Search for the cell housing the specified text and yield its [X, Y] center coordinate. 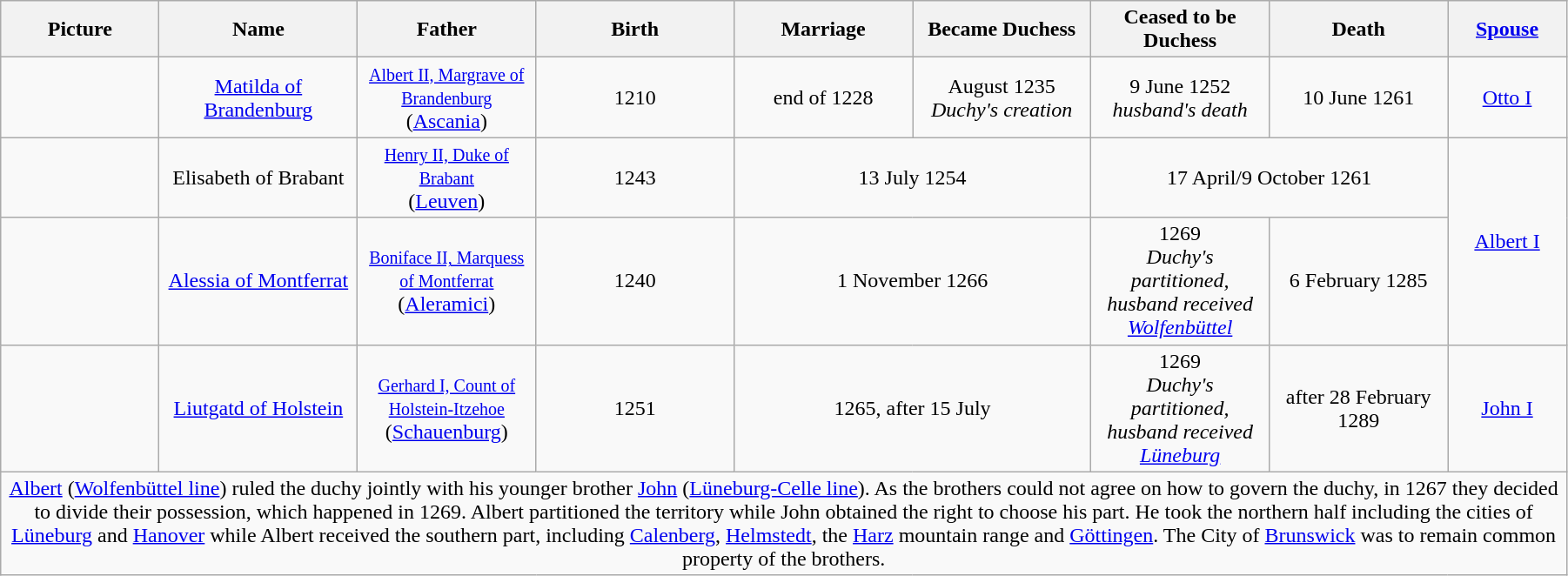
1240 [635, 281]
1251 [635, 408]
1210 [635, 97]
Matilda of Brandenburg [258, 97]
10 June 1261 [1359, 97]
Albert II, Margrave of Brandenburg(Ascania) [447, 97]
17 April/9 October 1261 [1270, 177]
Otto I [1507, 97]
1243 [635, 177]
9 June 1252husband's death [1180, 97]
Ceased to be Duchess [1180, 30]
Spouse [1507, 30]
6 February 1285 [1359, 281]
13 July 1254 [913, 177]
Alessia of Montferrat [258, 281]
Liutgatd of Holstein [258, 408]
1269Duchy's partitioned, husband received Wolfenbüttel [1180, 281]
Albert I [1507, 241]
Elisabeth of Brabant [258, 177]
Picture [80, 30]
Boniface II, Marquess of Montferrat(Aleramici) [447, 281]
Name [258, 30]
after 28 February 1289 [1359, 408]
Birth [635, 30]
1 November 1266 [913, 281]
August 1235Duchy's creation [1002, 97]
Marriage [823, 30]
Became Duchess [1002, 30]
end of 1228 [823, 97]
Henry II, Duke of Brabant(Leuven) [447, 177]
Gerhard I, Count of Holstein-Itzehoe(Schauenburg) [447, 408]
Father [447, 30]
1269Duchy's partitioned, husband received Lüneburg [1180, 408]
Death [1359, 30]
John I [1507, 408]
1265, after 15 July [913, 408]
